Return the [X, Y] coordinate for the center point of the cell that contains the specified text.  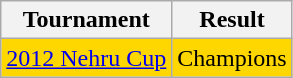
Result [232, 20]
Champions [232, 58]
2012 Nehru Cup [86, 58]
Tournament [86, 20]
